Scan for the cell matching the given text and deliver its (x, y) coordinate at center. 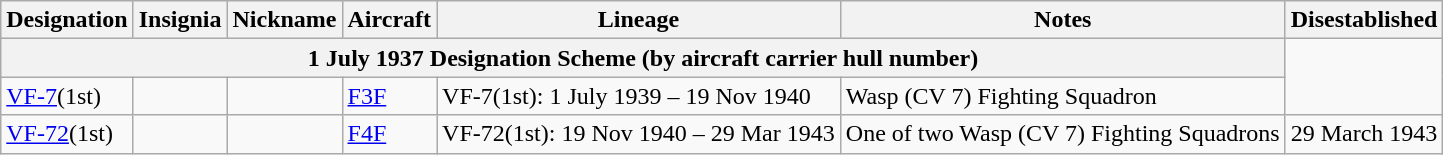
Insignia (180, 20)
29 March 1943 (1364, 134)
F4F (390, 134)
One of two Wasp (CV 7) Fighting Squadrons (1062, 134)
F3F (390, 96)
Lineage (639, 20)
1 July 1937 Designation Scheme (by aircraft carrier hull number) (643, 58)
VF-7(1st): 1 July 1939 – 19 Nov 1940 (639, 96)
VF-7(1st) (67, 96)
Designation (67, 20)
Aircraft (390, 20)
Wasp (CV 7) Fighting Squadron (1062, 96)
VF-72(1st): 19 Nov 1940 – 29 Mar 1943 (639, 134)
Disestablished (1364, 20)
Notes (1062, 20)
VF-72(1st) (67, 134)
Nickname (284, 20)
